Determine the [X, Y] coordinate at the center of the cell enclosing the given text.  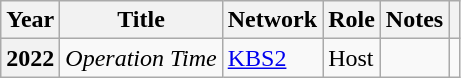
2022 [30, 58]
Host [352, 58]
Year [30, 20]
KBS2 [272, 58]
Title [141, 20]
Operation Time [141, 58]
Network [272, 20]
Role [352, 20]
Notes [414, 20]
